Pinpoint the cell where the given text exists, returning its (X, Y) midpoint coordinate. 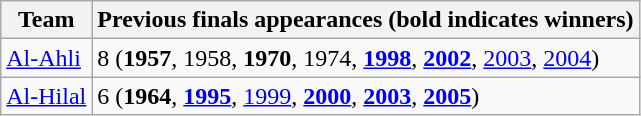
6 (1964, 1995, 1999, 2000, 2003, 2005) (366, 96)
Team (46, 20)
8 (1957, 1958, 1970, 1974, 1998, 2002, 2003, 2004) (366, 58)
Al-Hilal (46, 96)
Al-Ahli (46, 58)
Previous finals appearances (bold indicates winners) (366, 20)
